Capture the cell that displays the provided text and extract its (x, y) central coordinate. 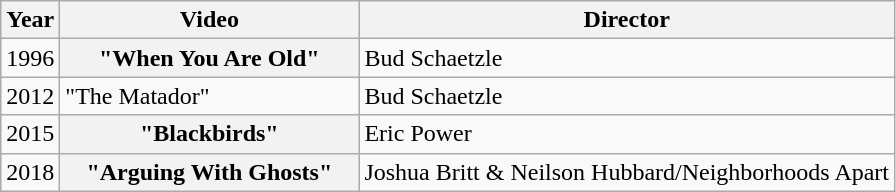
Video (210, 20)
"When You Are Old" (210, 58)
2018 (30, 172)
Joshua Britt & Neilson Hubbard/Neighborhoods Apart (627, 172)
Year (30, 20)
"Blackbirds" (210, 134)
2015 (30, 134)
"The Matador" (210, 96)
Director (627, 20)
Eric Power (627, 134)
2012 (30, 96)
1996 (30, 58)
"Arguing With Ghosts" (210, 172)
